Extract the [x, y] coordinate from the center of the cell holding the provided text.  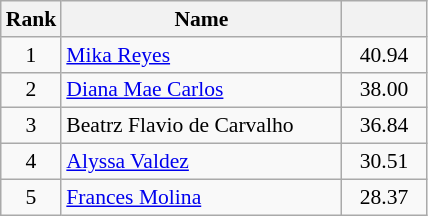
Frances Molina [201, 197]
Mika Reyes [201, 55]
Diana Mae Carlos [201, 90]
36.84 [384, 126]
4 [32, 162]
Alyssa Valdez [201, 162]
1 [32, 55]
3 [32, 126]
40.94 [384, 55]
30.51 [384, 162]
Rank [32, 19]
2 [32, 90]
38.00 [384, 90]
5 [32, 197]
Name [201, 19]
28.37 [384, 197]
Beatrz Flavio de Carvalho [201, 126]
